Provide the [x, y] coordinate of the cell's center where the given text is located.  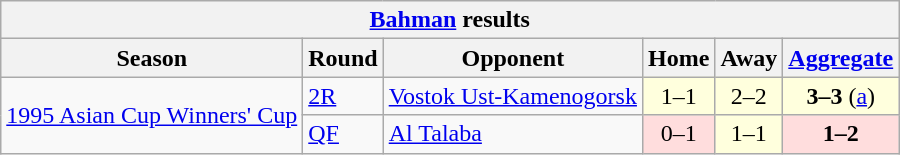
QF [343, 134]
Vostok Ust-Kamenogorsk [512, 96]
Away [749, 58]
2–2 [749, 96]
Season [152, 58]
3–3 (a) [841, 96]
Round [343, 58]
Home [678, 58]
Al Talaba [512, 134]
Bahman results [450, 20]
2R [343, 96]
1995 Asian Cup Winners' Cup [152, 115]
0–1 [678, 134]
Aggregate [841, 58]
1–2 [841, 134]
Opponent [512, 58]
